Return the (x, y) coordinate for the center point of the cell that contains the specified text.  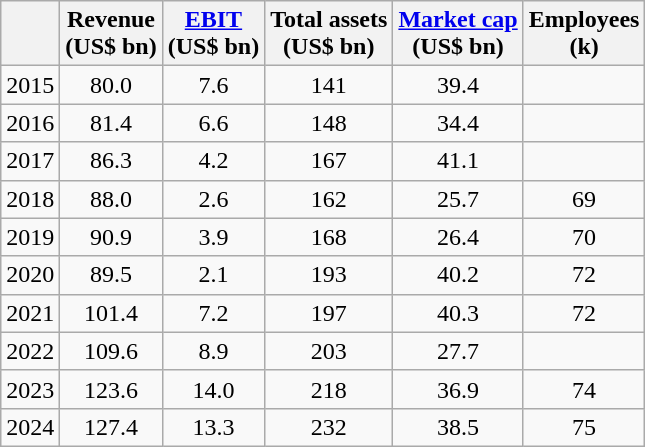
2024 (30, 427)
14.0 (213, 389)
25.7 (458, 199)
74 (584, 389)
197 (329, 313)
88.0 (111, 199)
7.2 (213, 313)
27.7 (458, 351)
148 (329, 123)
4.2 (213, 161)
2015 (30, 85)
89.5 (111, 275)
2023 (30, 389)
Revenue(US$ bn) (111, 34)
162 (329, 199)
7.6 (213, 85)
2021 (30, 313)
167 (329, 161)
86.3 (111, 161)
41.1 (458, 161)
232 (329, 427)
39.4 (458, 85)
193 (329, 275)
69 (584, 199)
38.5 (458, 427)
EBIT(US$ bn) (213, 34)
36.9 (458, 389)
123.6 (111, 389)
Market cap(US$ bn) (458, 34)
109.6 (111, 351)
101.4 (111, 313)
13.3 (213, 427)
203 (329, 351)
40.2 (458, 275)
26.4 (458, 237)
3.9 (213, 237)
81.4 (111, 123)
8.9 (213, 351)
218 (329, 389)
2019 (30, 237)
Employees(k) (584, 34)
90.9 (111, 237)
2020 (30, 275)
34.4 (458, 123)
2022 (30, 351)
6.6 (213, 123)
127.4 (111, 427)
168 (329, 237)
75 (584, 427)
2018 (30, 199)
2017 (30, 161)
141 (329, 85)
2.6 (213, 199)
40.3 (458, 313)
80.0 (111, 85)
2.1 (213, 275)
70 (584, 237)
2016 (30, 123)
Total assets(US$ bn) (329, 34)
